Extract the (X, Y) coordinate from the center of the cell holding the provided text.  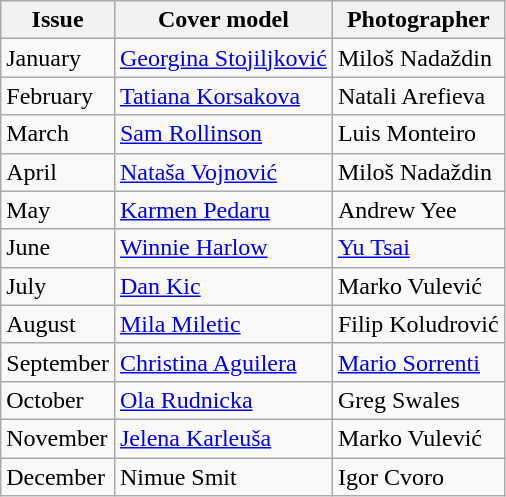
February (58, 96)
Photographer (418, 20)
Mario Sorrenti (418, 362)
Tatiana Korsakova (223, 96)
September (58, 362)
January (58, 58)
Christina Aguilera (223, 362)
Dan Kic (223, 286)
Karmen Pedaru (223, 210)
May (58, 210)
Andrew Yee (418, 210)
April (58, 172)
Georgina Stojiljković (223, 58)
Sam Rollinson (223, 134)
July (58, 286)
Yu Tsai (418, 248)
Nataša Vojnović (223, 172)
Luis Monteiro (418, 134)
Nimue Smit (223, 477)
Greg Swales (418, 400)
Igor Cvoro (418, 477)
Jelena Karleuša (223, 438)
Ola Rudnicka (223, 400)
June (58, 248)
Filip Koludrović (418, 324)
October (58, 400)
November (58, 438)
Cover model (223, 20)
August (58, 324)
Issue (58, 20)
Winnie Harlow (223, 248)
March (58, 134)
Natali Arefieva (418, 96)
December (58, 477)
Mila Miletic (223, 324)
